Pinpoint the cell where the given text exists, returning its [x, y] midpoint coordinate. 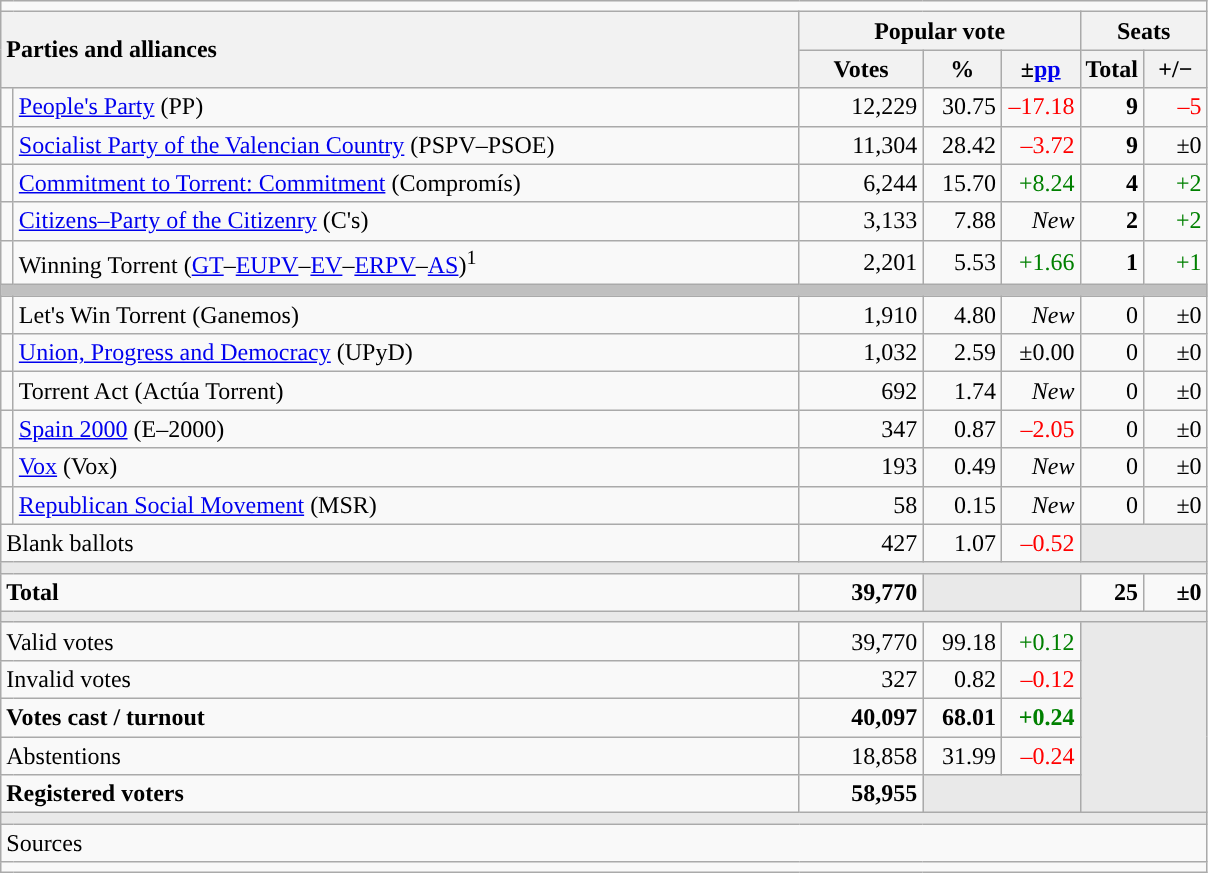
Valid votes [400, 641]
±pp [1040, 69]
People's Party (PP) [406, 107]
% [962, 69]
193 [861, 467]
0.82 [962, 679]
0.49 [962, 467]
18,858 [861, 756]
99.18 [962, 641]
4.80 [962, 315]
1.07 [962, 543]
–0.12 [1040, 679]
692 [861, 391]
Votes [861, 69]
Socialist Party of the Valencian Country (PSPV–PSOE) [406, 145]
Republican Social Movement (MSR) [406, 505]
3,133 [861, 221]
+1.66 [1040, 262]
Sources [604, 843]
Parties and alliances [400, 50]
Abstentions [400, 756]
Winning Torrent (GT–EUPV–EV–ERPV–AS)1 [406, 262]
347 [861, 429]
7.88 [962, 221]
25 [1112, 592]
2 [1112, 221]
–3.72 [1040, 145]
–2.05 [1040, 429]
6,244 [861, 183]
+/− [1176, 69]
12,229 [861, 107]
+0.12 [1040, 641]
4 [1112, 183]
–5 [1176, 107]
1,032 [861, 353]
58 [861, 505]
Votes cast / turnout [400, 718]
Citizens–Party of the Citizenry (C's) [406, 221]
11,304 [861, 145]
Vox (Vox) [406, 467]
31.99 [962, 756]
427 [861, 543]
±0.00 [1040, 353]
5.53 [962, 262]
+8.24 [1040, 183]
+1 [1176, 262]
Invalid votes [400, 679]
327 [861, 679]
15.70 [962, 183]
1.74 [962, 391]
Spain 2000 (E–2000) [406, 429]
58,955 [861, 794]
0.87 [962, 429]
0.15 [962, 505]
Let's Win Torrent (Ganemos) [406, 315]
1,910 [861, 315]
+0.24 [1040, 718]
Seats [1144, 31]
40,097 [861, 718]
Blank ballots [400, 543]
30.75 [962, 107]
Popular vote [940, 31]
28.42 [962, 145]
–0.24 [1040, 756]
2.59 [962, 353]
Commitment to Torrent: Commitment (Compromís) [406, 183]
68.01 [962, 718]
1 [1112, 262]
Torrent Act (Actúa Torrent) [406, 391]
–17.18 [1040, 107]
–0.52 [1040, 543]
2,201 [861, 262]
Union, Progress and Democracy (UPyD) [406, 353]
Registered voters [400, 794]
